Output the (x, y) coordinate of the center of the cell containing the given text.  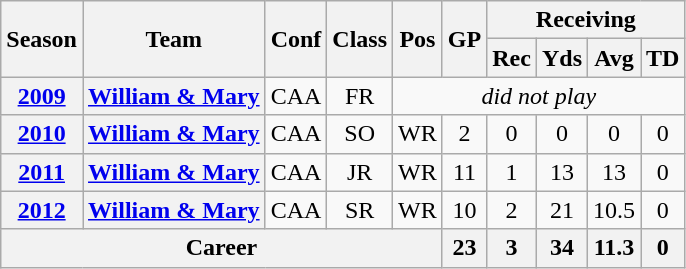
Rec (512, 58)
34 (562, 248)
2009 (42, 96)
Yds (562, 58)
11.3 (614, 248)
SO (360, 134)
2011 (42, 172)
1 (512, 172)
Avg (614, 58)
23 (464, 248)
Conf (296, 39)
21 (562, 210)
3 (512, 248)
SR (360, 210)
Season (42, 39)
did not play (539, 96)
JR (360, 172)
GP (464, 39)
10 (464, 210)
Class (360, 39)
Pos (418, 39)
2012 (42, 210)
TD (663, 58)
2010 (42, 134)
FR (360, 96)
Team (174, 39)
Receiving (586, 20)
10.5 (614, 210)
11 (464, 172)
Career (222, 248)
